Identify which cell holds the provided text, then report its (X, Y) central coordinate. 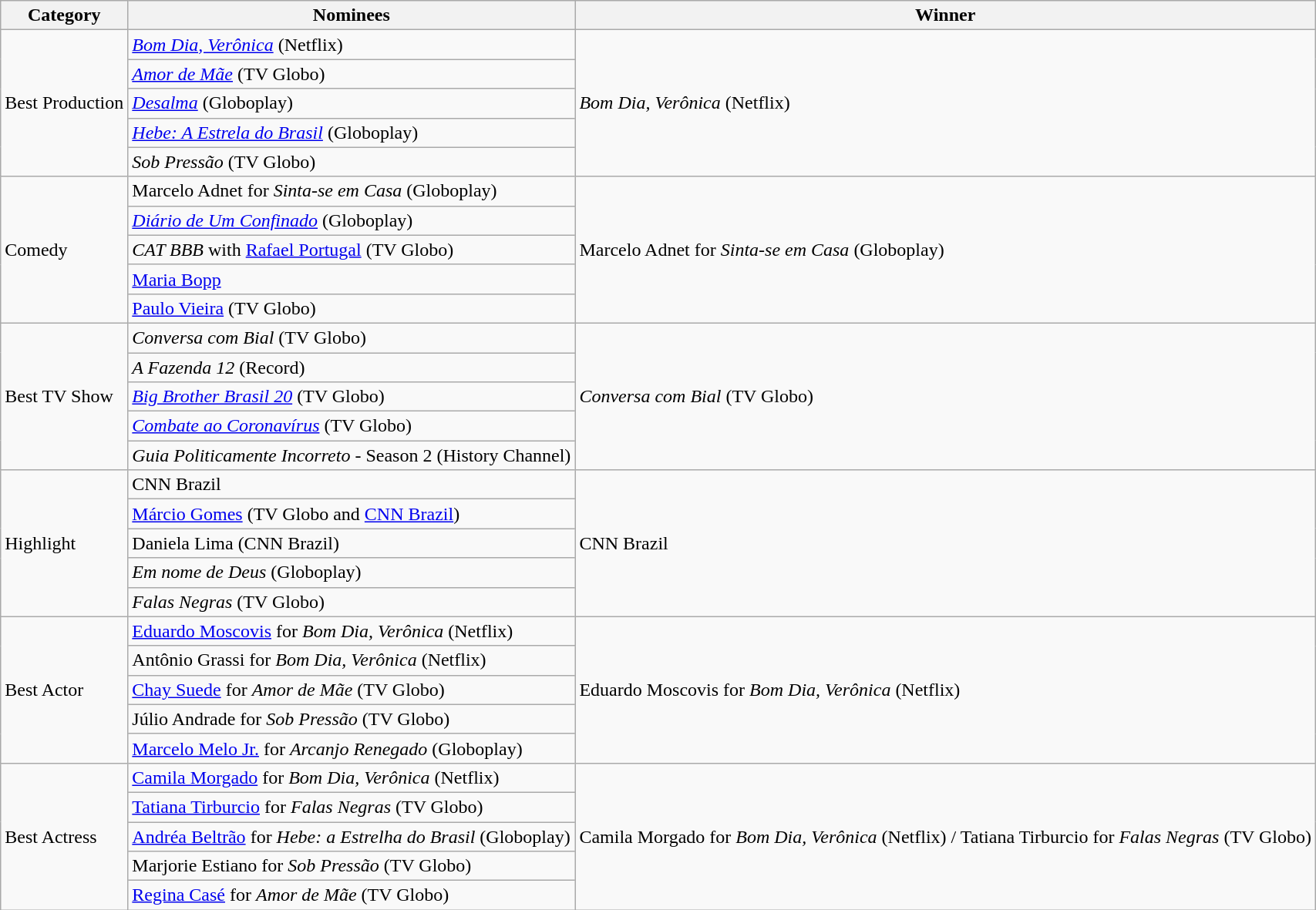
Highlight (65, 543)
Regina Casé for Amor de Mãe (TV Globo) (352, 895)
Paulo Vieira (TV Globo) (352, 308)
Marcelo Melo Jr. for Arcanjo Renegado (Globoplay) (352, 748)
Amor de Mãe (TV Globo) (352, 74)
Desalma (Globoplay) (352, 103)
Daniela Lima (CNN Brazil) (352, 543)
Camila Morgado for Bom Dia, Verônica (Netflix) / Tatiana Tirburcio for Falas Negras (TV Globo) (945, 836)
Best Production (65, 103)
Maria Bopp (352, 279)
Antônio Grassi for Bom Dia, Verônica (Netflix) (352, 660)
Winner (945, 15)
CAT BBB with Rafael Portugal (TV Globo) (352, 250)
Sob Pressão (TV Globo) (352, 162)
Andréa Beltrão for Hebe: a Estrelha do Brasil (Globoplay) (352, 836)
Márcio Gomes (TV Globo and CNN Brazil) (352, 514)
Big Brother Brasil 20 (TV Globo) (352, 397)
Comedy (65, 250)
Marjorie Estiano for Sob Pressão (TV Globo) (352, 866)
Chay Suede for Amor de Mãe (TV Globo) (352, 690)
Júlio Andrade for Sob Pressão (TV Globo) (352, 719)
Falas Negras (TV Globo) (352, 602)
Hebe: A Estrela do Brasil (Globoplay) (352, 133)
A Fazenda 12 (Record) (352, 368)
Combate ao Coronavírus (TV Globo) (352, 426)
Guia Politicamente Incorreto - Season 2 (History Channel) (352, 455)
Best Actress (65, 836)
Best TV Show (65, 396)
Em nome de Deus (Globoplay) (352, 573)
Diário de Um Confinado (Globoplay) (352, 220)
Best Actor (65, 690)
Camila Morgado for Bom Dia, Verônica (Netflix) (352, 777)
Nominees (352, 15)
Tatiana Tirburcio for Falas Negras (TV Globo) (352, 807)
Category (65, 15)
